For the text-containing cell, return its midpoint in (x, y) coordinate format. 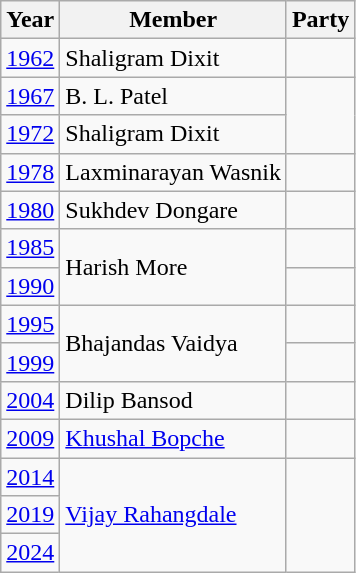
Member (174, 20)
2009 (30, 438)
Year (30, 20)
2004 (30, 400)
B. L. Patel (174, 96)
1985 (30, 248)
1962 (30, 58)
Khushal Bopche (174, 438)
1978 (30, 172)
Sukhdev Dongare (174, 210)
2014 (30, 477)
1995 (30, 324)
Dilip Bansod (174, 400)
2024 (30, 553)
1967 (30, 96)
2019 (30, 515)
1990 (30, 286)
Party (320, 20)
Vijay Rahangdale (174, 515)
1980 (30, 210)
Harish More (174, 267)
1999 (30, 362)
Bhajandas Vaidya (174, 343)
Laxminarayan Wasnik (174, 172)
1972 (30, 134)
